Determine the (X, Y) coordinate at the center of the cell enclosing the given text.  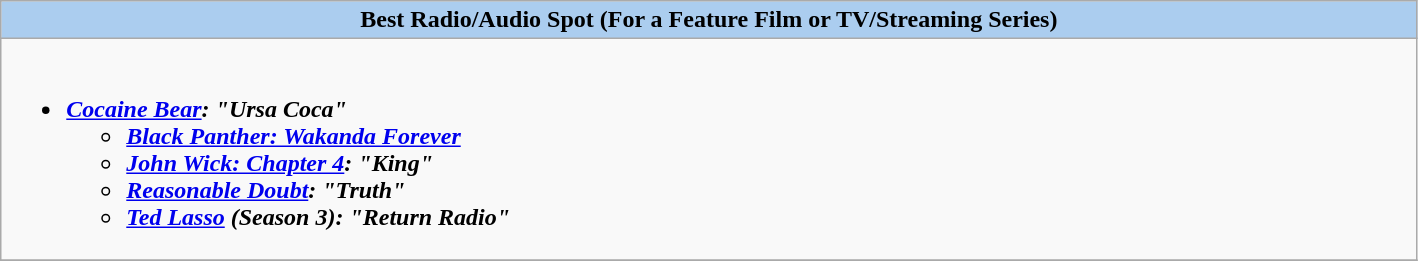
Best Radio/Audio Spot (For a Feature Film or TV/Streaming Series) (709, 20)
Cocaine Bear: "Ursa Coca"Black Panther: Wakanda ForeverJohn Wick: Chapter 4: "King"Reasonable Doubt: "Truth"Ted Lasso (Season 3): "Return Radio" (709, 150)
